Find where the given text appears and provide that cell's center as (X, Y) coordinate. 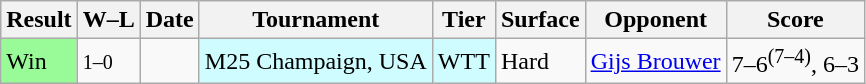
Hard (540, 62)
7–6(7–4), 6–3 (795, 62)
Tournament (316, 20)
Opponent (656, 20)
Tier (464, 20)
Score (795, 20)
W–L (108, 20)
WTT (464, 62)
Surface (540, 20)
1–0 (108, 62)
M25 Champaign, USA (316, 62)
Gijs Brouwer (656, 62)
Win (39, 62)
Date (170, 20)
Result (39, 20)
